Detect which cell encompasses the target text, then output its (X, Y) center coordinate. 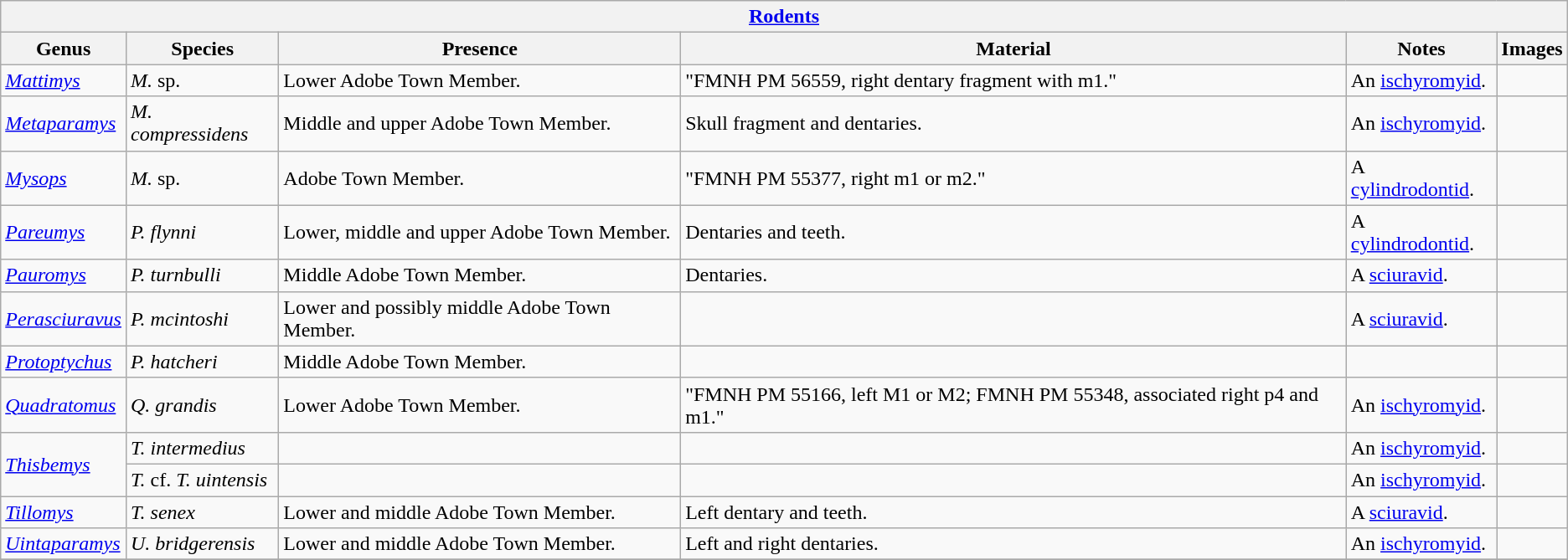
Rodents (784, 17)
Mysops (64, 177)
U. bridgerensis (202, 544)
Dentaries. (1014, 275)
Left and right dentaries. (1014, 544)
Genus (64, 49)
Left dentary and teeth. (1014, 511)
T. intermedius (202, 448)
P. turnbulli (202, 275)
Mattimys (64, 80)
Skull fragment and dentaries. (1014, 124)
Q. grandis (202, 405)
T. cf. T. uintensis (202, 480)
Species (202, 49)
Dentaries and teeth. (1014, 233)
Notes (1421, 49)
Material (1014, 49)
Pauromys (64, 275)
T. senex (202, 511)
"FMNH PM 55377, right m1 or m2." (1014, 177)
Thisbemys (64, 464)
Adobe Town Member. (480, 177)
Presence (480, 49)
P. hatcheri (202, 362)
Middle and upper Adobe Town Member. (480, 124)
Metaparamys (64, 124)
Perasciuravus (64, 318)
P. mcintoshi (202, 318)
Lower, middle and upper Adobe Town Member. (480, 233)
P. flynni (202, 233)
"FMNH PM 55166, left M1 or M2; FMNH PM 55348, associated right p4 and m1." (1014, 405)
M. compressidens (202, 124)
Protoptychus (64, 362)
Quadratomus (64, 405)
Pareumys (64, 233)
Uintaparamys (64, 544)
"FMNH PM 56559, right dentary fragment with m1." (1014, 80)
Images (1532, 49)
Lower and possibly middle Adobe Town Member. (480, 318)
Tillomys (64, 511)
